Return (X, Y) of the center of cell containing provided text 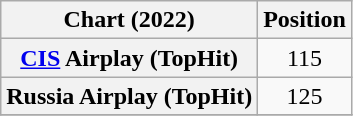
125 (305, 96)
Chart (2022) (130, 20)
Position (305, 20)
Russia Airplay (TopHit) (130, 96)
115 (305, 58)
CIS Airplay (TopHit) (130, 58)
